For the text-containing cell, return its midpoint in [X, Y] coordinate format. 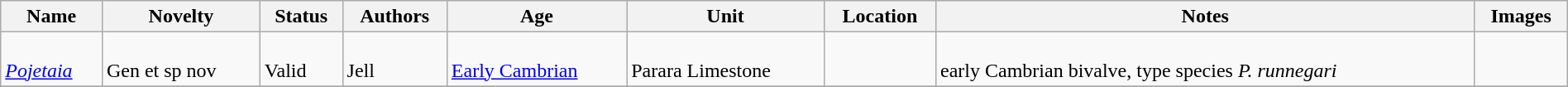
Images [1521, 17]
Notes [1205, 17]
Valid [301, 60]
Age [536, 17]
Early Cambrian [536, 60]
Parara Limestone [726, 60]
Gen et sp nov [180, 60]
Pojetaia [51, 60]
Location [880, 17]
Authors [394, 17]
Name [51, 17]
early Cambrian bivalve, type species P. runnegari [1205, 60]
Jell [394, 60]
Status [301, 17]
Novelty [180, 17]
Unit [726, 17]
